Find where the given text appears and provide that cell's center as [x, y] coordinate. 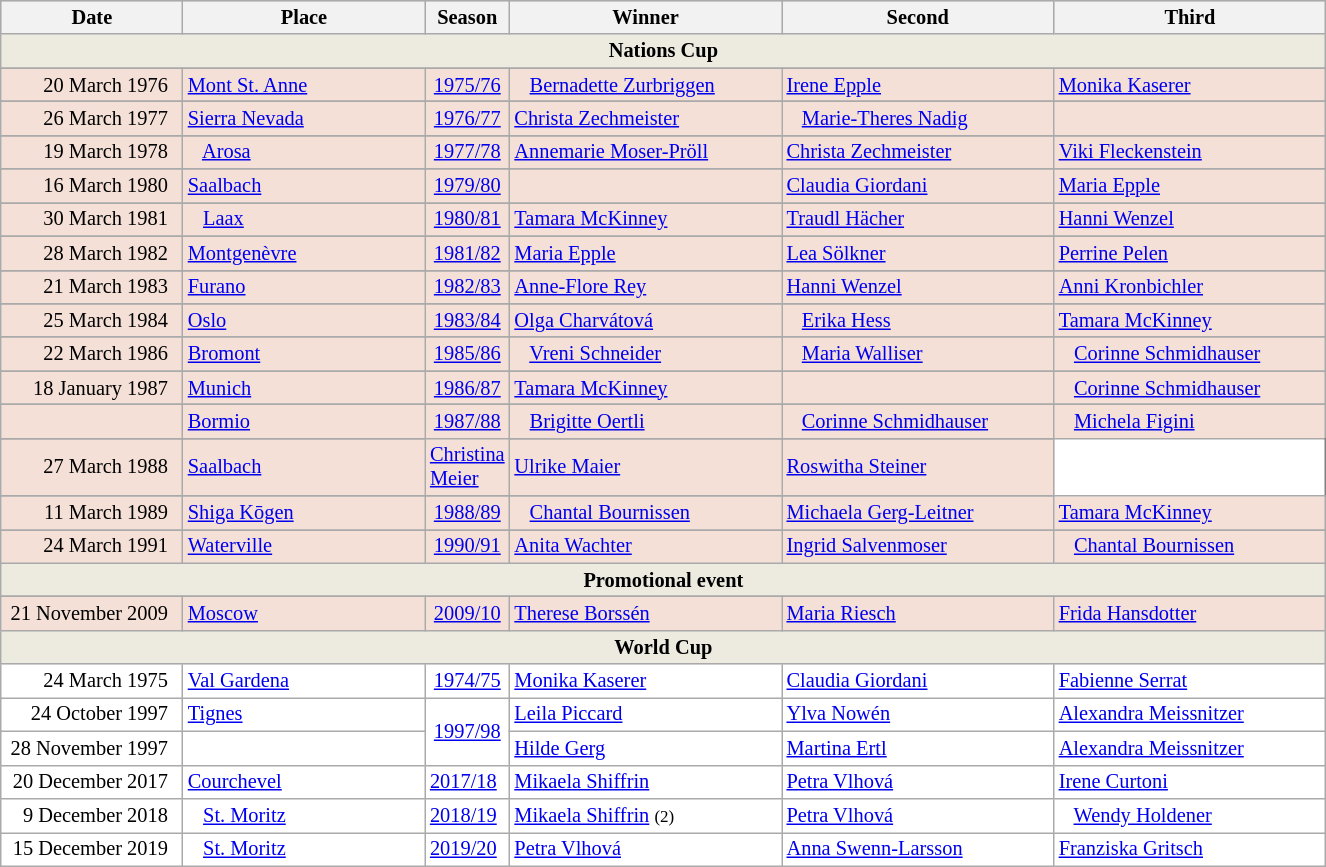
1987/88 [467, 421]
Ingrid Salvenmoser [918, 546]
Winner [645, 17]
Maria Walliser [918, 354]
Vreni Schneider [645, 354]
Hilde Gerg [645, 748]
24 March 1991 [92, 546]
16 March 1980 [92, 186]
2018/19 [467, 815]
1981/82 [467, 253]
Maria Riesch [918, 613]
Tignes [304, 714]
Mont St. Anne [304, 85]
Anita Wachter [645, 546]
Arosa [304, 152]
Irene Epple [918, 85]
Sierra Nevada [304, 118]
Frida Hansdotter [1190, 613]
27 March 1988 [92, 467]
Anna Swenn-Larsson [918, 849]
Traudl Hächer [918, 219]
1986/87 [467, 388]
30 March 1981 [92, 219]
Wendy Holdener [1190, 815]
World Cup [664, 647]
Promotional event [664, 580]
Courchevel [304, 782]
Michela Figini [1190, 421]
1985/86 [467, 354]
Montgenèvre [304, 253]
18 January 1987 [92, 388]
Olga Charvátová [645, 320]
1990/91 [467, 546]
1983/84 [467, 320]
19 March 1978 [92, 152]
Leila Piccard [645, 714]
2009/10 [467, 613]
Furano [304, 287]
Val Gardena [304, 681]
Therese Borssén [645, 613]
Nations Cup [664, 51]
Christina Meier [467, 467]
Place [304, 17]
Mikaela Shiffrin [645, 782]
Annemarie Moser-Pröll [645, 152]
9 December 2018 [92, 815]
Munich [304, 388]
Anne-Flore Rey [645, 287]
2017/18 [467, 782]
26 March 1977 [92, 118]
Ulrike Maier [645, 467]
Fabienne Serrat [1190, 681]
21 November 2009 [92, 613]
1974/75 [467, 681]
24 October 1997 [92, 714]
11 March 1989 [92, 513]
Irene Curtoni [1190, 782]
Erika Hess [918, 320]
Bernadette Zurbriggen [645, 85]
Shiga Kōgen [304, 513]
Marie-Theres Nadig [918, 118]
Bormio [304, 421]
Third [1190, 17]
1979/80 [467, 186]
Anni Kronbichler [1190, 287]
Moscow [304, 613]
28 March 1982 [92, 253]
Brigitte Oertli [645, 421]
28 November 1997 [92, 748]
20 December 2017 [92, 782]
1975/76 [467, 85]
Viki Fleckenstein [1190, 152]
Martina Ertl [918, 748]
1977/78 [467, 152]
1980/81 [467, 219]
Date [92, 17]
Perrine Pelen [1190, 253]
1997/98 [467, 730]
21 March 1983 [92, 287]
Ylva Nowén [918, 714]
Waterville [304, 546]
Roswitha Steiner [918, 467]
15 December 2019 [92, 849]
1976/77 [467, 118]
Michaela Gerg-Leitner [918, 513]
25 March 1984 [92, 320]
Lea Sölkner [918, 253]
Season [467, 17]
1988/89 [467, 513]
Franziska Gritsch [1190, 849]
Bromont [304, 354]
Oslo [304, 320]
Second [918, 17]
Mikaela Shiffrin (2) [645, 815]
22 March 1986 [92, 354]
Laax [304, 219]
20 March 1976 [92, 85]
1982/83 [467, 287]
2019/20 [467, 849]
24 March 1975 [92, 681]
